Scan for the cell matching the given text and deliver its (x, y) coordinate at center. 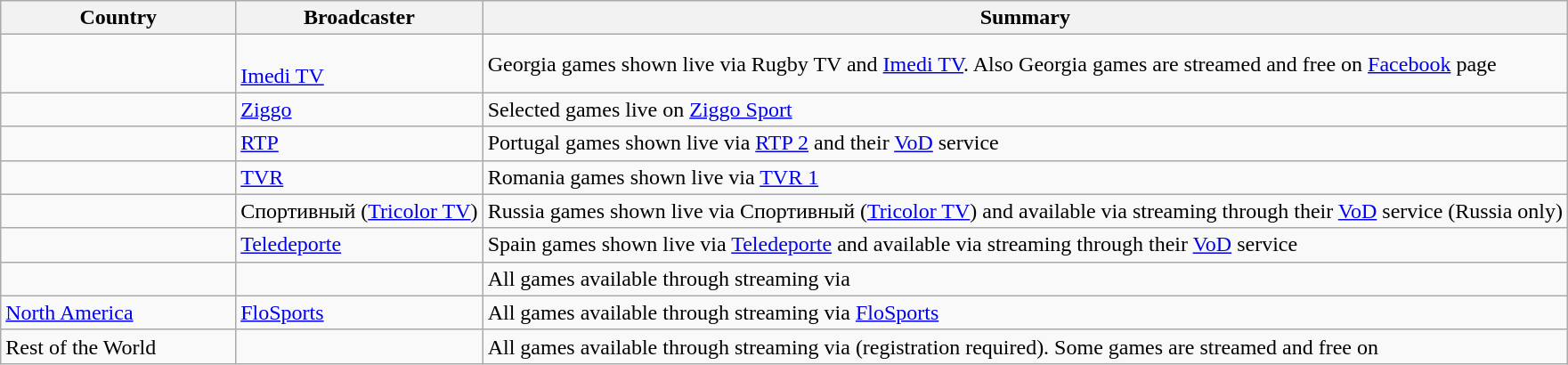
All games available through streaming via (1025, 279)
Спортивный (Tricolor TV) (360, 211)
FloSports (360, 312)
Teledeporte (360, 245)
Selected games live on Ziggo Sport (1025, 109)
Georgia games shown live via Rugby TV and Imedi TV. Also Georgia games are streamed and free on Facebook page (1025, 64)
Ziggo (360, 109)
Country (118, 18)
Rest of the World (118, 346)
All games available through streaming via (registration required). Some games are streamed and free on (1025, 346)
RTP (360, 143)
Portugal games shown live via RTP 2 and their VoD service (1025, 143)
TVR (360, 177)
All games available through streaming via FloSports (1025, 312)
Imedi TV (360, 64)
Summary (1025, 18)
Russia games shown live via Спортивный (Tricolor TV) and available via streaming through their VoD service (Russia only) (1025, 211)
Romania games shown live via TVR 1 (1025, 177)
Spain games shown live via Teledeporte and available via streaming through their VoD service (1025, 245)
North America (118, 312)
Broadcaster (360, 18)
